Capture the cell that displays the provided text and extract its (x, y) central coordinate. 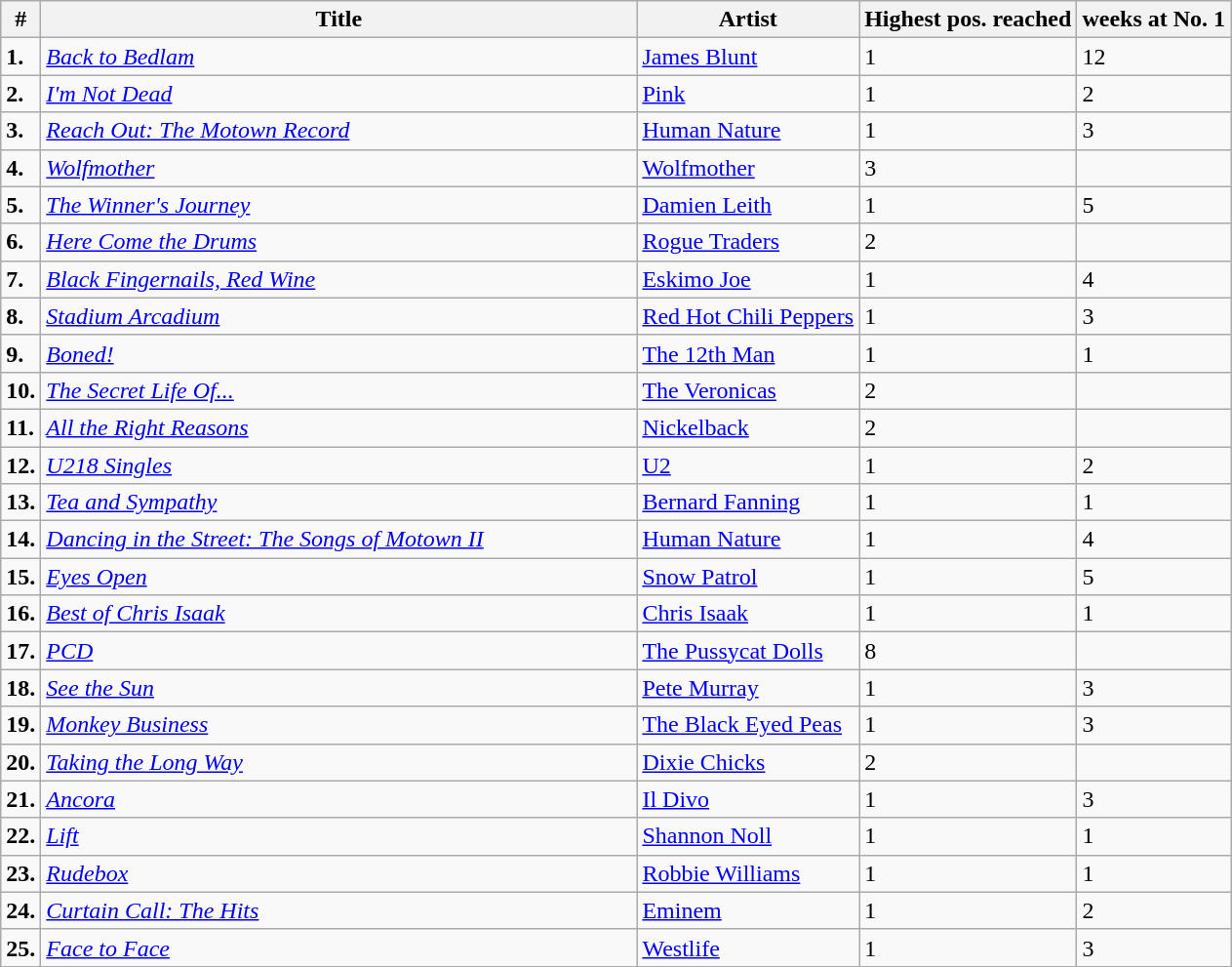
Robbie Williams (748, 873)
Pink (748, 94)
Curtain Call: The Hits (339, 910)
25. (21, 947)
Face to Face (339, 947)
The Black Eyed Peas (748, 725)
I'm Not Dead (339, 94)
9. (21, 353)
7. (21, 279)
Monkey Business (339, 725)
Damien Leith (748, 205)
Best of Chris Isaak (339, 614)
19. (21, 725)
20. (21, 762)
All the Right Reasons (339, 427)
Dancing in the Street: The Songs of Motown II (339, 540)
4. (21, 168)
3. (21, 131)
PCD (339, 651)
The Veronicas (748, 390)
Eminem (748, 910)
6. (21, 242)
Taking the Long Way (339, 762)
10. (21, 390)
2. (21, 94)
Black Fingernails, Red Wine (339, 279)
Rudebox (339, 873)
Nickelback (748, 427)
Eyes Open (339, 577)
Artist (748, 20)
Bernard Fanning (748, 503)
5. (21, 205)
Here Come the Drums (339, 242)
14. (21, 540)
17. (21, 651)
Snow Patrol (748, 577)
U2 (748, 465)
Back to Bedlam (339, 57)
Boned! (339, 353)
21. (21, 799)
24. (21, 910)
Chris Isaak (748, 614)
22. (21, 836)
23. (21, 873)
8. (21, 316)
The Winner's Journey (339, 205)
James Blunt (748, 57)
U218 Singles (339, 465)
Tea and Sympathy (339, 503)
# (21, 20)
Stadium Arcadium (339, 316)
Title (339, 20)
16. (21, 614)
11. (21, 427)
13. (21, 503)
Ancora (339, 799)
Pete Murray (748, 688)
Reach Out: The Motown Record (339, 131)
The 12th Man (748, 353)
See the Sun (339, 688)
Shannon Noll (748, 836)
Il Divo (748, 799)
Eskimo Joe (748, 279)
The Secret Life Of... (339, 390)
weeks at No. 1 (1154, 20)
Westlife (748, 947)
Highest pos. reached (968, 20)
The Pussycat Dolls (748, 651)
Rogue Traders (748, 242)
Red Hot Chili Peppers (748, 316)
Dixie Chicks (748, 762)
12. (21, 465)
1. (21, 57)
18. (21, 688)
8 (968, 651)
Lift (339, 836)
15. (21, 577)
12 (1154, 57)
